Search for the cell housing the specified text and yield its (X, Y) center coordinate. 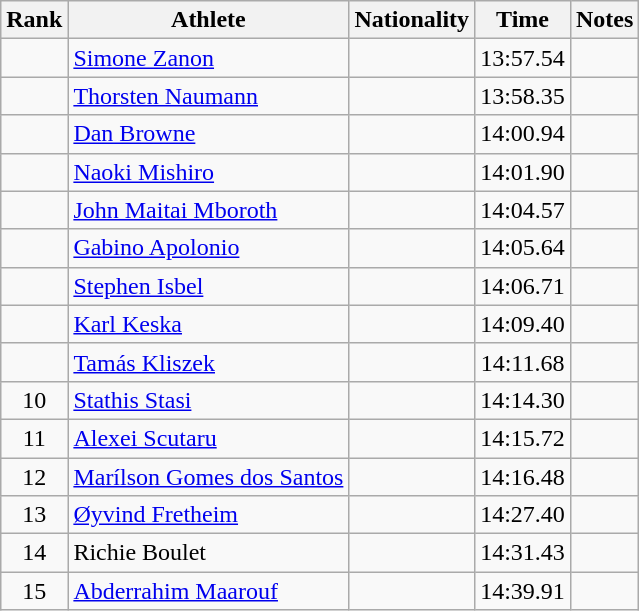
14:00.94 (523, 134)
14:27.40 (523, 515)
Notes (604, 20)
14:15.72 (523, 438)
13:58.35 (523, 96)
Stathis Stasi (208, 400)
14 (34, 553)
John Maitai Mboroth (208, 210)
14:09.40 (523, 324)
13 (34, 515)
14:14.30 (523, 400)
15 (34, 591)
Rank (34, 20)
14:05.64 (523, 248)
14:39.91 (523, 591)
Simone Zanon (208, 58)
14:06.71 (523, 286)
14:01.90 (523, 172)
Athlete (208, 20)
Richie Boulet (208, 553)
Thorsten Naumann (208, 96)
Abderrahim Maarouf (208, 591)
Naoki Mishiro (208, 172)
14:31.43 (523, 553)
Tamás Kliszek (208, 362)
12 (34, 477)
Stephen Isbel (208, 286)
Alexei Scutaru (208, 438)
Nationality (412, 20)
14:16.48 (523, 477)
13:57.54 (523, 58)
Marílson Gomes dos Santos (208, 477)
11 (34, 438)
Øyvind Fretheim (208, 515)
14:11.68 (523, 362)
Time (523, 20)
10 (34, 400)
14:04.57 (523, 210)
Gabino Apolonio (208, 248)
Dan Browne (208, 134)
Karl Keska (208, 324)
